Capture the cell that displays the provided text and extract its (x, y) central coordinate. 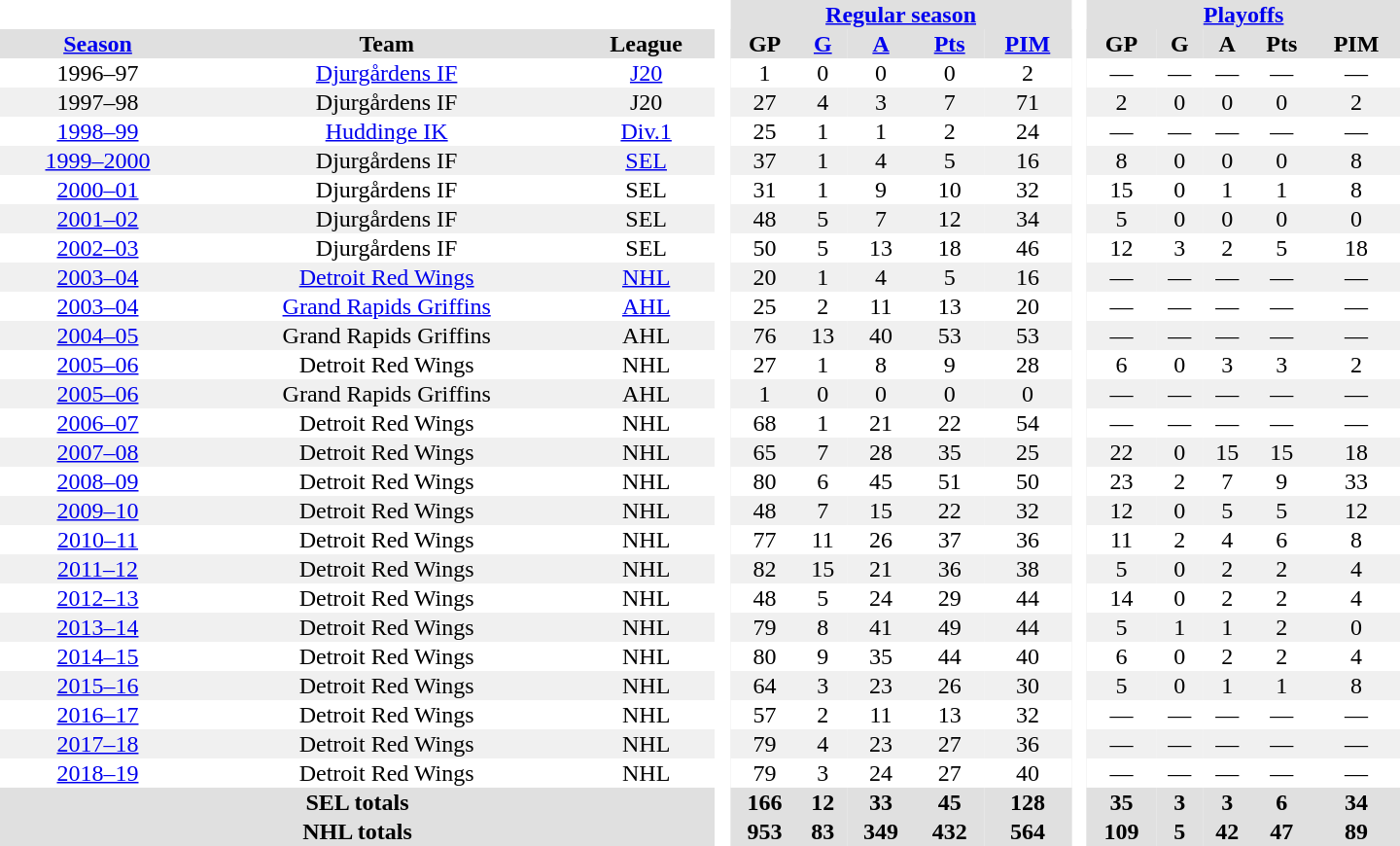
2009–10 (97, 511)
Div.1 (646, 131)
51 (949, 481)
71 (1028, 102)
1998–99 (97, 131)
2007–08 (97, 452)
49 (949, 627)
SEL totals (358, 802)
38 (1028, 569)
Playoffs (1243, 15)
1997–98 (97, 102)
54 (1028, 423)
2001–02 (97, 219)
2015–16 (97, 686)
41 (881, 627)
1996–97 (97, 73)
47 (1281, 831)
14 (1122, 598)
2012–13 (97, 598)
2004–05 (97, 335)
Regular season (900, 15)
1999–2000 (97, 160)
89 (1356, 831)
564 (1028, 831)
42 (1227, 831)
2016–17 (97, 715)
2017–18 (97, 744)
31 (764, 190)
82 (764, 569)
2013–14 (97, 627)
432 (949, 831)
Huddinge IK (387, 131)
109 (1122, 831)
2010–11 (97, 540)
League (646, 44)
77 (764, 540)
2011–12 (97, 569)
2018–19 (97, 773)
NHL totals (358, 831)
2000–01 (97, 190)
68 (764, 423)
166 (764, 802)
29 (949, 598)
83 (822, 831)
10 (949, 190)
64 (764, 686)
2006–07 (97, 423)
2002–03 (97, 248)
Season (97, 44)
57 (764, 715)
46 (1028, 248)
30 (1028, 686)
953 (764, 831)
Team (387, 44)
65 (764, 452)
2014–15 (97, 656)
2008–09 (97, 481)
128 (1028, 802)
76 (764, 335)
349 (881, 831)
